Detect which cell encompasses the target text, then output its (X, Y) center coordinate. 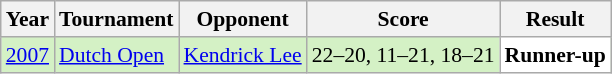
Runner-up (556, 55)
Kendrick Lee (243, 55)
22–20, 11–21, 18–21 (404, 55)
2007 (28, 55)
Score (404, 19)
Year (28, 19)
Dutch Open (116, 55)
Result (556, 19)
Tournament (116, 19)
Opponent (243, 19)
